From the cell containing the given text, extract its center point as [X, Y] coordinate. 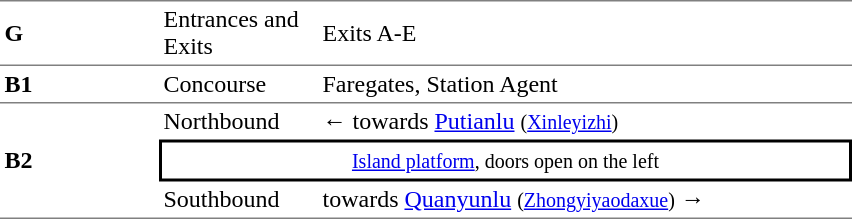
Concourse [238, 85]
Northbound [238, 122]
Exits A-E [585, 33]
Entrances and Exits [238, 33]
B1 [80, 85]
Island platform, doors open on the left [506, 161]
← towards Putianlu (Xinleyizhi) [585, 122]
G [80, 33]
Faregates, Station Agent [585, 85]
